For the text-containing cell, return its midpoint in [X, Y] coordinate format. 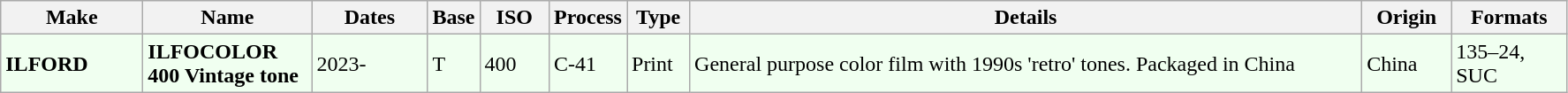
Make [72, 18]
Origin [1406, 18]
ILFORD [72, 64]
Base [454, 18]
General purpose color film with 1990s 'retro' tones. Packaged in China [1026, 64]
Details [1026, 18]
ILFOCOLOR 400 Vintage tone [228, 64]
Name [228, 18]
Type [659, 18]
Process [588, 18]
T [454, 64]
2023- [369, 64]
China [1406, 64]
Print [659, 64]
C-41 [588, 64]
400 [514, 64]
Formats [1509, 18]
135–24, SUC [1509, 64]
Dates [369, 18]
ISO [514, 18]
